For the text-containing cell, return its midpoint in [x, y] coordinate format. 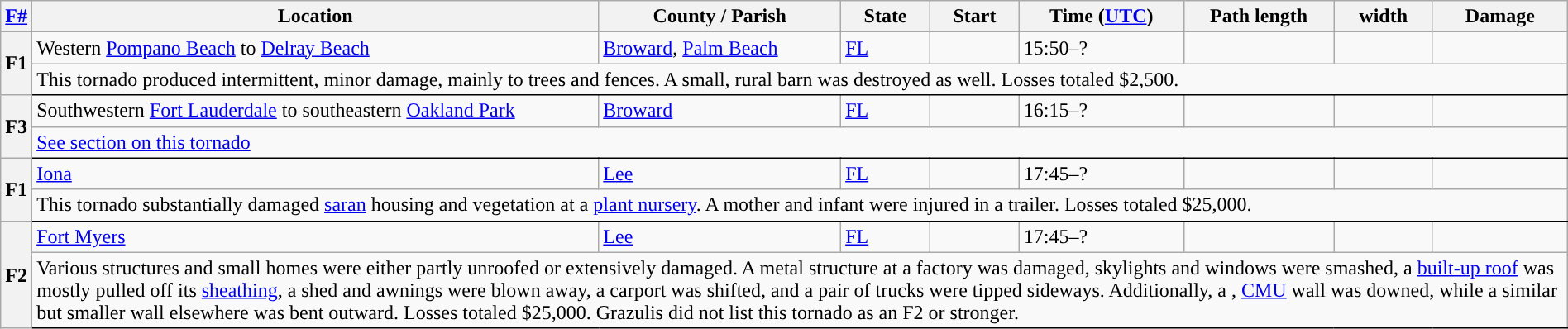
Start [974, 17]
F3 [17, 126]
Path length [1259, 17]
Western Pompano Beach to Delray Beach [316, 48]
State [886, 17]
Time (UTC) [1102, 17]
Fort Myers [316, 236]
16:15–? [1102, 111]
Damage [1500, 17]
Broward [719, 111]
width [1383, 17]
Southwestern Fort Lauderdale to southeastern Oakland Park [316, 111]
This tornado produced intermittent, minor damage, mainly to trees and fences. A small, rural barn was destroyed as well. Losses totaled $2,500. [801, 79]
Iona [316, 174]
15:50–? [1102, 48]
F2 [17, 274]
Location [316, 17]
F# [17, 17]
Broward, Palm Beach [719, 48]
See section on this tornado [801, 142]
County / Parish [719, 17]
